Identify which cell holds the provided text, then report its (X, Y) central coordinate. 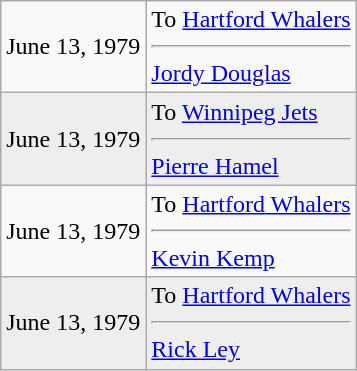
To Hartford WhalersKevin Kemp (251, 231)
To Hartford WhalersJordy Douglas (251, 47)
To Hartford WhalersRick Ley (251, 323)
To Winnipeg JetsPierre Hamel (251, 139)
